Provide the (x, y) coordinate of the cell's center where the given text is located.  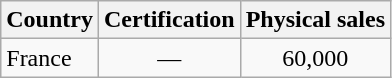
France (50, 58)
60,000 (315, 58)
Country (50, 20)
— (169, 58)
Physical sales (315, 20)
Certification (169, 20)
